Provide the [x, y] coordinate of the cell's center where the given text is located.  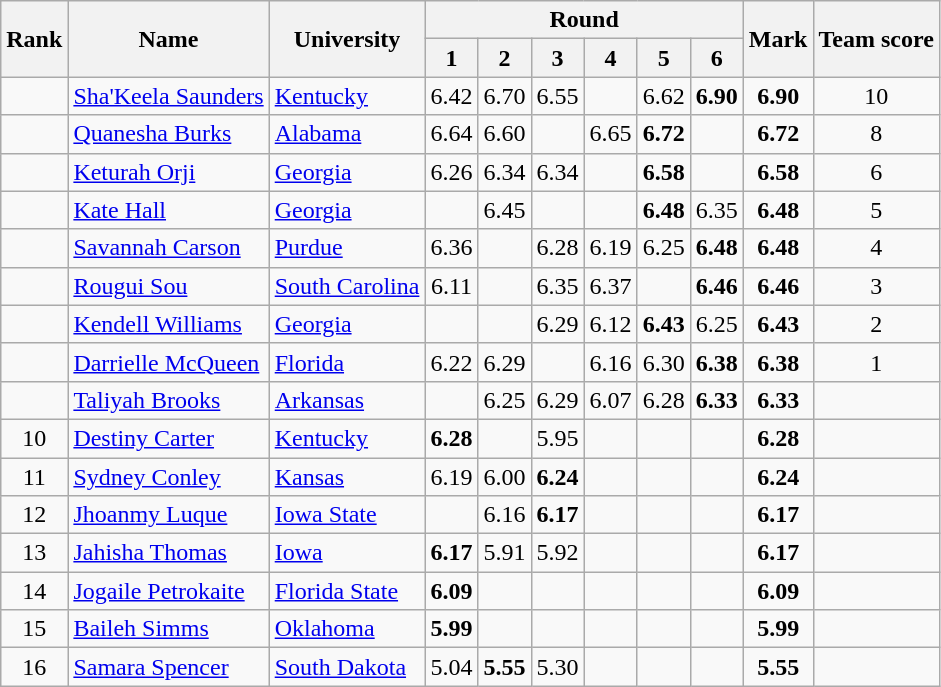
6.30 [664, 362]
Keturah Orji [168, 172]
Jogaile Petrokaite [168, 591]
8 [876, 134]
Quanesha Burks [168, 134]
University [347, 39]
Oklahoma [347, 629]
Mark [778, 39]
Sha'Keela Saunders [168, 96]
Arkansas [347, 400]
Kate Hall [168, 210]
Round [584, 20]
6.55 [558, 96]
Iowa State [347, 515]
Savannah Carson [168, 248]
16 [34, 667]
Kendell Williams [168, 324]
Alabama [347, 134]
Destiny Carter [168, 438]
South Carolina [347, 286]
14 [34, 591]
15 [34, 629]
Rougui Sou [168, 286]
11 [34, 477]
Kansas [347, 477]
6.65 [610, 134]
6.00 [504, 477]
Jhoanmy Luque [168, 515]
12 [34, 515]
6.26 [452, 172]
Jahisha Thomas [168, 553]
6.37 [610, 286]
Rank [34, 39]
Taliyah Brooks [168, 400]
5.92 [558, 553]
6.11 [452, 286]
6.45 [504, 210]
6.36 [452, 248]
6.07 [610, 400]
6.60 [504, 134]
Samara Spencer [168, 667]
5.30 [558, 667]
Baileh Simms [168, 629]
6.12 [610, 324]
6.22 [452, 362]
Florida [347, 362]
13 [34, 553]
6.42 [452, 96]
Team score [876, 39]
Darrielle McQueen [168, 362]
Florida State [347, 591]
6.62 [664, 96]
5.04 [452, 667]
6.64 [452, 134]
5.91 [504, 553]
Name [168, 39]
Sydney Conley [168, 477]
Purdue [347, 248]
Iowa [347, 553]
5.95 [558, 438]
South Dakota [347, 667]
6.70 [504, 96]
